Scan for the cell matching the given text and deliver its (x, y) coordinate at center. 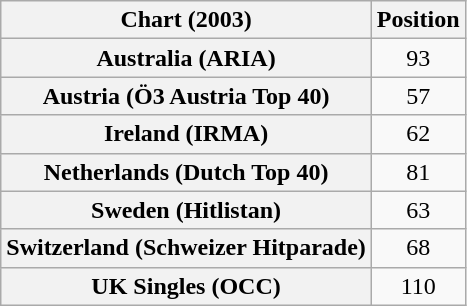
81 (418, 172)
93 (418, 58)
Ireland (IRMA) (186, 134)
110 (418, 286)
UK Singles (OCC) (186, 286)
Australia (ARIA) (186, 58)
Sweden (Hitlistan) (186, 210)
Switzerland (Schweizer Hitparade) (186, 248)
62 (418, 134)
Austria (Ö3 Austria Top 40) (186, 96)
Position (418, 20)
63 (418, 210)
Netherlands (Dutch Top 40) (186, 172)
Chart (2003) (186, 20)
68 (418, 248)
57 (418, 96)
